Search for the cell housing the specified text and yield its [X, Y] center coordinate. 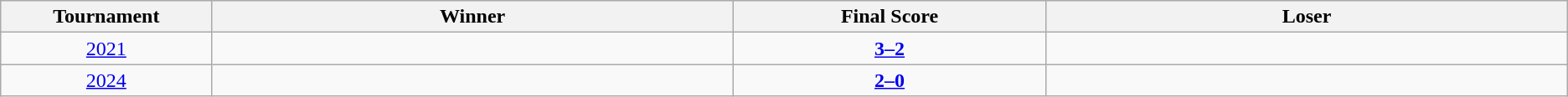
Winner [472, 17]
2024 [106, 80]
Loser [1307, 17]
3–2 [890, 48]
2–0 [890, 80]
2021 [106, 48]
Final Score [890, 17]
Tournament [106, 17]
